Detect which cell encompasses the target text, then output its (x, y) center coordinate. 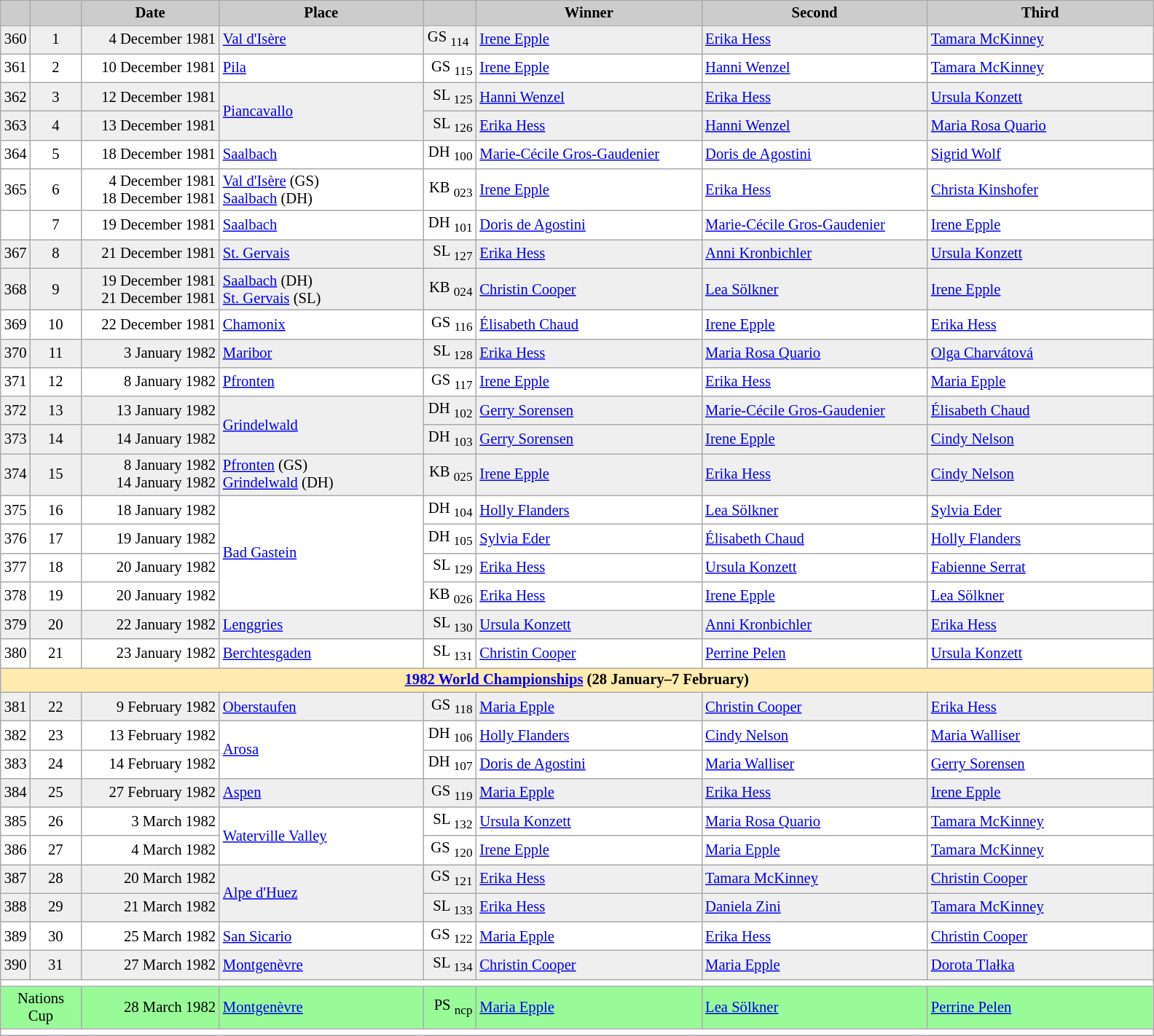
31 (55, 965)
368 (16, 289)
6 (55, 189)
384 (16, 793)
361 (16, 68)
8 (55, 254)
Pila (321, 68)
367 (16, 254)
19 January 1982 (150, 538)
385 (16, 822)
389 (16, 935)
1 (55, 39)
22 (55, 707)
St. Gervais (321, 254)
Dorota Tlałka (1040, 965)
22 December 1981 (150, 323)
Oberstaufen (321, 707)
Chamonix (321, 323)
7 (55, 224)
14 (55, 439)
28 March 1982 (150, 1008)
19 (55, 596)
10 December 1981 (150, 68)
1982 World Championships (28 January–7 February) (577, 680)
Maribor (321, 353)
386 (16, 849)
8 January 1982 (150, 382)
Aspen (321, 793)
4 March 1982 (150, 849)
3 March 1982 (150, 822)
3 January 1982 (150, 353)
DH 106 (450, 734)
23 (55, 734)
Olga Charvátová (1040, 353)
GS 119 (450, 793)
27 (55, 849)
Nations Cup (41, 1008)
27 February 1982 (150, 793)
KB 025 (450, 474)
19 December 198121 December 1981 (150, 289)
19 December 1981 (150, 224)
28 (55, 879)
Second (815, 12)
369 (16, 323)
SL 125 (450, 96)
GS 122 (450, 935)
20 March 1982 (150, 879)
Grindelwald (321, 425)
DH 103 (450, 439)
383 (16, 764)
SL 132 (450, 822)
Lenggries (321, 625)
Val d'Isère (321, 39)
30 (55, 935)
374 (16, 474)
Pfronten (GS) Grindelwald (DH) (321, 474)
KB 026 (450, 596)
371 (16, 382)
25 (55, 793)
GS 120 (450, 849)
Sigrid Wolf (1040, 154)
390 (16, 965)
DH 105 (450, 538)
Bad Gastein (321, 553)
Val d'Isère (GS) Saalbach (DH) (321, 189)
DH 100 (450, 154)
GS 117 (450, 382)
13 January 1982 (150, 411)
11 (55, 353)
DH 107 (450, 764)
2 (55, 68)
12 (55, 382)
SL 128 (450, 353)
Third (1040, 12)
17 (55, 538)
Christa Kinshofer (1040, 189)
KB 023 (450, 189)
370 (16, 353)
372 (16, 411)
13 December 1981 (150, 125)
16 (55, 510)
376 (16, 538)
27 March 1982 (150, 965)
21 March 1982 (150, 908)
25 March 1982 (150, 935)
3 (55, 96)
373 (16, 439)
GS 116 (450, 323)
29 (55, 908)
4 December 1981 (150, 39)
9 February 1982 (150, 707)
24 (55, 764)
Pfronten (321, 382)
Saalbach (DH) St. Gervais (SL) (321, 289)
360 (16, 39)
Fabienne Serrat (1040, 567)
12 December 1981 (150, 96)
18 January 1982 (150, 510)
22 January 1982 (150, 625)
GS 121 (450, 879)
GS 118 (450, 707)
Place (321, 12)
SL 127 (450, 254)
377 (16, 567)
9 (55, 289)
SL 134 (450, 965)
13 (55, 411)
Berchtesgaden (321, 653)
SL 129 (450, 567)
18 December 1981 (150, 154)
21 December 1981 (150, 254)
DH 101 (450, 224)
Piancavallo (321, 111)
375 (16, 510)
363 (16, 125)
15 (55, 474)
380 (16, 653)
4 (55, 125)
379 (16, 625)
14 January 1982 (150, 439)
SL 126 (450, 125)
18 (55, 567)
20 (55, 625)
378 (16, 596)
San Sicario (321, 935)
PS ncp (450, 1008)
26 (55, 822)
8 January 198214 January 1982 (150, 474)
Winner (589, 12)
21 (55, 653)
388 (16, 908)
365 (16, 189)
GS 115 (450, 68)
SL 133 (450, 908)
DH 102 (450, 411)
381 (16, 707)
10 (55, 323)
Date (150, 12)
SL 131 (450, 653)
364 (16, 154)
GS 114 (450, 39)
4 December 198118 December 1981 (150, 189)
13 February 1982 (150, 734)
Waterville Valley (321, 836)
14 February 1982 (150, 764)
Arosa (321, 749)
23 January 1982 (150, 653)
DH 104 (450, 510)
KB 024 (450, 289)
Alpe d'Huez (321, 893)
362 (16, 96)
5 (55, 154)
SL 130 (450, 625)
382 (16, 734)
Daniela Zini (815, 908)
387 (16, 879)
